Identify which cell holds the provided text, then report its [X, Y] central coordinate. 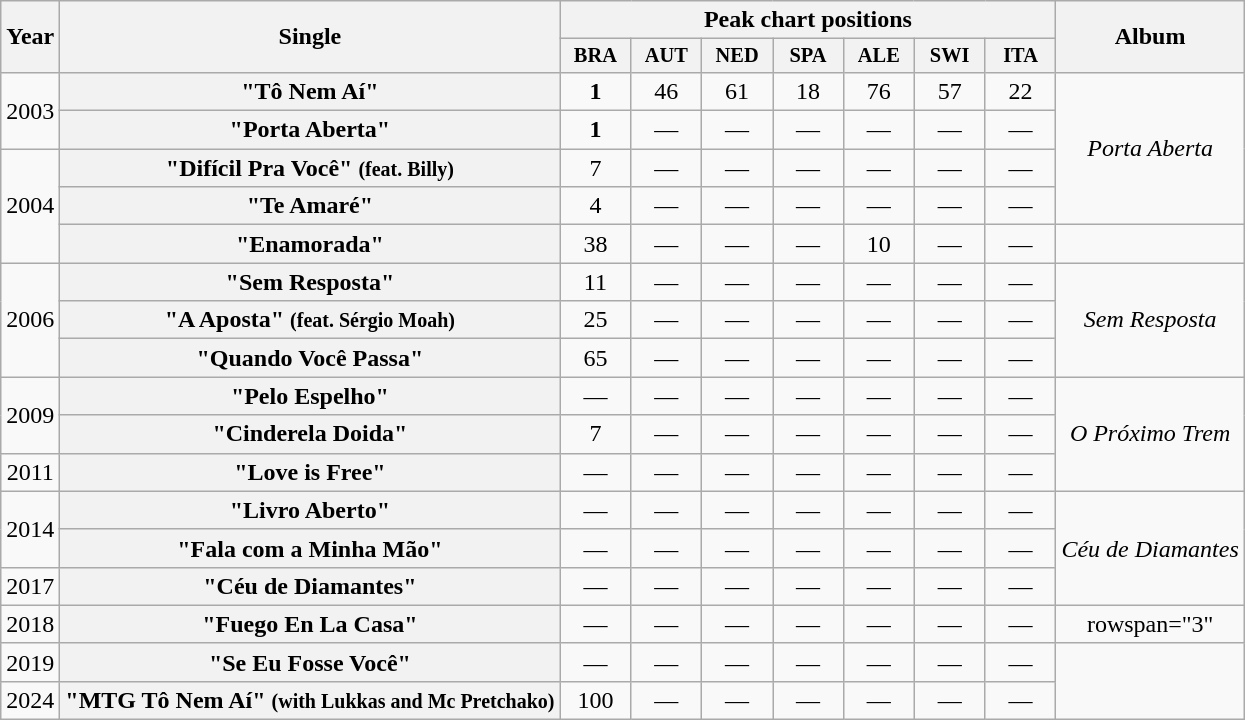
18 [808, 91]
2009 [30, 415]
"Enamorada" [310, 244]
"Fala com a Minha Mão" [310, 548]
76 [878, 91]
"A Aposta" (feat. Sérgio Moah) [310, 320]
100 [596, 700]
"Cinderela Doida" [310, 434]
SPA [808, 56]
57 [950, 91]
"Quando Você Passa" [310, 358]
2003 [30, 110]
2006 [30, 320]
Peak chart positions [808, 20]
2014 [30, 529]
"Fuego En La Casa" [310, 624]
Céu de Diamantes [1150, 548]
"Sem Resposta" [310, 282]
46 [666, 91]
2004 [30, 206]
"MTG Tô Nem Aí" (with Lukkas and Mc Pretchako) [310, 700]
2018 [30, 624]
10 [878, 244]
rowspan="3" [1150, 624]
25 [596, 320]
"Céu de Diamantes" [310, 586]
"Se Eu Fosse Você" [310, 662]
"Love is Free" [310, 472]
2024 [30, 700]
"Livro Aberto" [310, 510]
NED [738, 56]
Album [1150, 37]
11 [596, 282]
Year [30, 37]
O Próximo Trem [1150, 434]
ITA [1020, 56]
AUT [666, 56]
"Te Amaré" [310, 206]
SWI [950, 56]
Single [310, 37]
2019 [30, 662]
61 [738, 91]
Porta Aberta [1150, 148]
2017 [30, 586]
"Porta Aberta" [310, 130]
Sem Resposta [1150, 320]
38 [596, 244]
65 [596, 358]
ALE [878, 56]
"Pelo Espelho" [310, 396]
"Tô Nem Aí" [310, 91]
"Difícil Pra Você" (feat. Billy) [310, 168]
4 [596, 206]
BRA [596, 56]
2011 [30, 472]
22 [1020, 91]
